Pinpoint the cell where the given text exists, returning its [X, Y] midpoint coordinate. 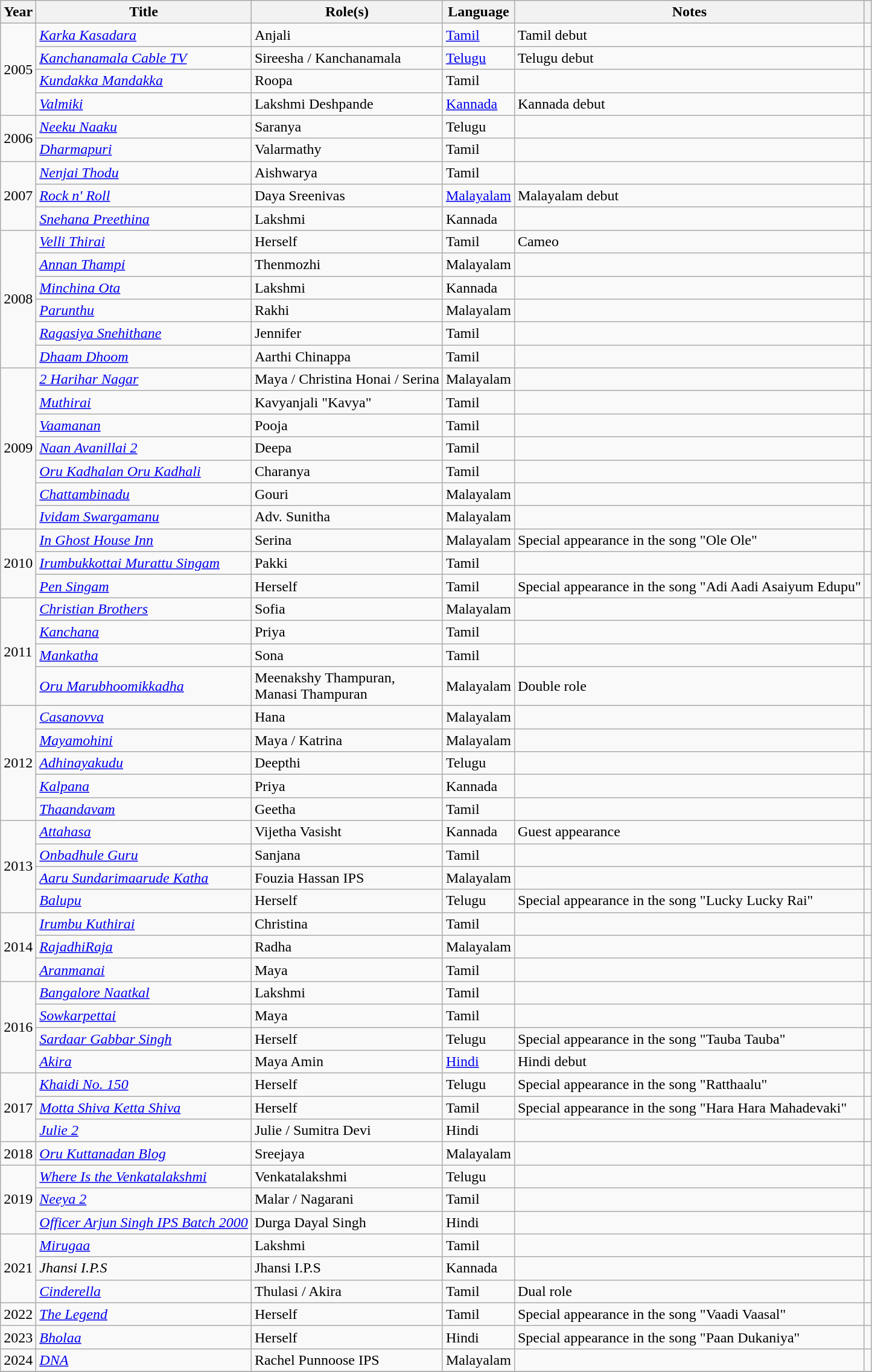
Maya / Katrina [346, 740]
Roopa [346, 81]
Julie / Sumitra Devi [346, 1131]
Oru Marubhoomikkadha [144, 687]
Adv. Sunitha [346, 517]
Nenjai Thodu [144, 173]
Kundakka Mandakka [144, 81]
Aishwarya [346, 173]
Hindi debut [689, 1062]
Pakki [346, 563]
Jennifer [346, 334]
Kavyanjali "Kavya" [346, 402]
Special appearance in the song "Ratthaalu" [689, 1085]
Tamil debut [689, 35]
2024 [18, 1360]
Role(s) [346, 12]
Snehana Preethina [144, 218]
Pooja [346, 425]
Special appearance in the song "Paan Dukaniya" [689, 1337]
Mayamohini [144, 740]
Irumbukkottai Murattu Singam [144, 563]
Christian Brothers [144, 609]
Kannada debut [689, 104]
Deepa [346, 448]
Special appearance in the song "Lucky Lucky Rai" [689, 901]
Vijetha Vasisht [346, 832]
2008 [18, 299]
Sardaar Gabbar Singh [144, 1038]
2022 [18, 1314]
Christina [346, 924]
Sowkarpettai [144, 1015]
Aaru Sundarimaarude Katha [144, 878]
Daya Sreenivas [346, 195]
Ragasiya Snehithane [144, 334]
Akira [144, 1062]
Kanchanamala Cable TV [144, 58]
Irumbu Kuthirai [144, 924]
2005 [18, 69]
Kanchana [144, 632]
Hana [346, 717]
Notes [689, 12]
Oru Kadhalan Oru Kadhali [144, 471]
Attahasa [144, 832]
Venkatalakshmi [346, 1177]
Dharmapuri [144, 150]
2013 [18, 866]
2014 [18, 947]
Ividam Swargamanu [144, 517]
Bangalore Naatkal [144, 992]
Julie 2 [144, 1131]
Parunthu [144, 311]
2012 [18, 763]
2011 [18, 652]
2006 [18, 138]
RajadhiRaja [144, 947]
2023 [18, 1337]
The Legend [144, 1314]
Thaandavam [144, 809]
Casanovva [144, 717]
Special appearance in the song "Tauba Tauba" [689, 1038]
Valmiki [144, 104]
Aranmanai [144, 970]
Special appearance in the song "Hara Hara Mahadevaki" [689, 1108]
Rachel Punnoose IPS [346, 1360]
Malar / Nagarani [346, 1199]
Kalpana [144, 786]
Durga Dayal Singh [346, 1222]
Neeku Naaku [144, 127]
Rakhi [346, 311]
2017 [18, 1108]
Neeya 2 [144, 1199]
Where Is the Venkatalakshmi [144, 1177]
Telugu debut [689, 58]
Aarthi Chinappa [346, 357]
Sona [346, 655]
Vaamanan [144, 425]
2018 [18, 1154]
Maya Amin [346, 1062]
2016 [18, 1027]
Maya / Christina Honai / Serina [346, 380]
Charanya [346, 471]
Year [18, 12]
Oru Kuttanadan Blog [144, 1154]
Thenmozhi [346, 264]
Malayalam debut [689, 195]
Cameo [689, 241]
Valarmathy [346, 150]
Sireesha / Kanchanamala [346, 58]
2010 [18, 563]
Rock n' Roll [144, 195]
2019 [18, 1199]
Dhaam Dhoom [144, 357]
2021 [18, 1268]
Gouri [346, 494]
Fouzia Hassan IPS [346, 878]
Radha [346, 947]
Sofia [346, 609]
Annan Thampi [144, 264]
Special appearance in the song "Adi Aadi Asaiyum Edupu" [689, 586]
Special appearance in the song "Ole Ole" [689, 540]
Anjali [346, 35]
Sreejaya [346, 1154]
Guest appearance [689, 832]
Lakshmi Deshpande [346, 104]
Pen Singam [144, 586]
Serina [346, 540]
2009 [18, 448]
Velli Thirai [144, 241]
Language [478, 12]
Muthirai [144, 402]
Special appearance in the song "Vaadi Vaasal" [689, 1314]
2007 [18, 195]
Chattambinadu [144, 494]
Cinderella [144, 1291]
Thulasi / Akira [346, 1291]
Geetha [346, 809]
Naan Avanillai 2 [144, 448]
Saranya [346, 127]
Deepthi [346, 763]
Khaidi No. 150 [144, 1085]
Officer Arjun Singh IPS Batch 2000 [144, 1222]
DNA [144, 1360]
Sanjana [346, 855]
Karka Kasadara [144, 35]
2 Harihar Nagar [144, 380]
Minchina Ota [144, 288]
Bholaa [144, 1337]
Dual role [689, 1291]
Mankatha [144, 655]
Title [144, 12]
Double role [689, 687]
Balupu [144, 901]
In Ghost House Inn [144, 540]
Mirugaa [144, 1245]
Adhinayakudu [144, 763]
Meenakshy Thampuran,Manasi Thampuran [346, 687]
Motta Shiva Ketta Shiva [144, 1108]
Onbadhule Guru [144, 855]
